Extract the (X, Y) coordinate from the center of the cell holding the provided text.  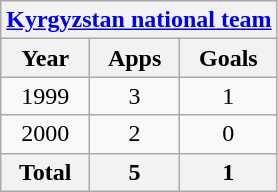
2000 (46, 134)
0 (229, 134)
2 (135, 134)
Total (46, 172)
5 (135, 172)
1999 (46, 96)
Kyrgyzstan national team (139, 20)
Year (46, 58)
3 (135, 96)
Goals (229, 58)
Apps (135, 58)
